Detect which cell encompasses the target text, then output its [x, y] center coordinate. 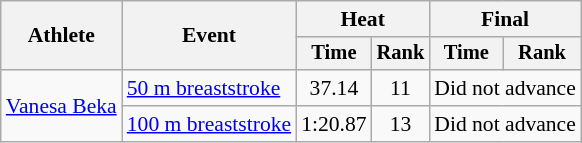
100 m breaststroke [209, 124]
11 [401, 88]
37.14 [334, 88]
Final [505, 19]
Event [209, 36]
Heat [362, 19]
50 m breaststroke [209, 88]
Vanesa Beka [62, 106]
13 [401, 124]
Athlete [62, 36]
1:20.87 [334, 124]
